Identify which cell holds the provided text, then report its [x, y] central coordinate. 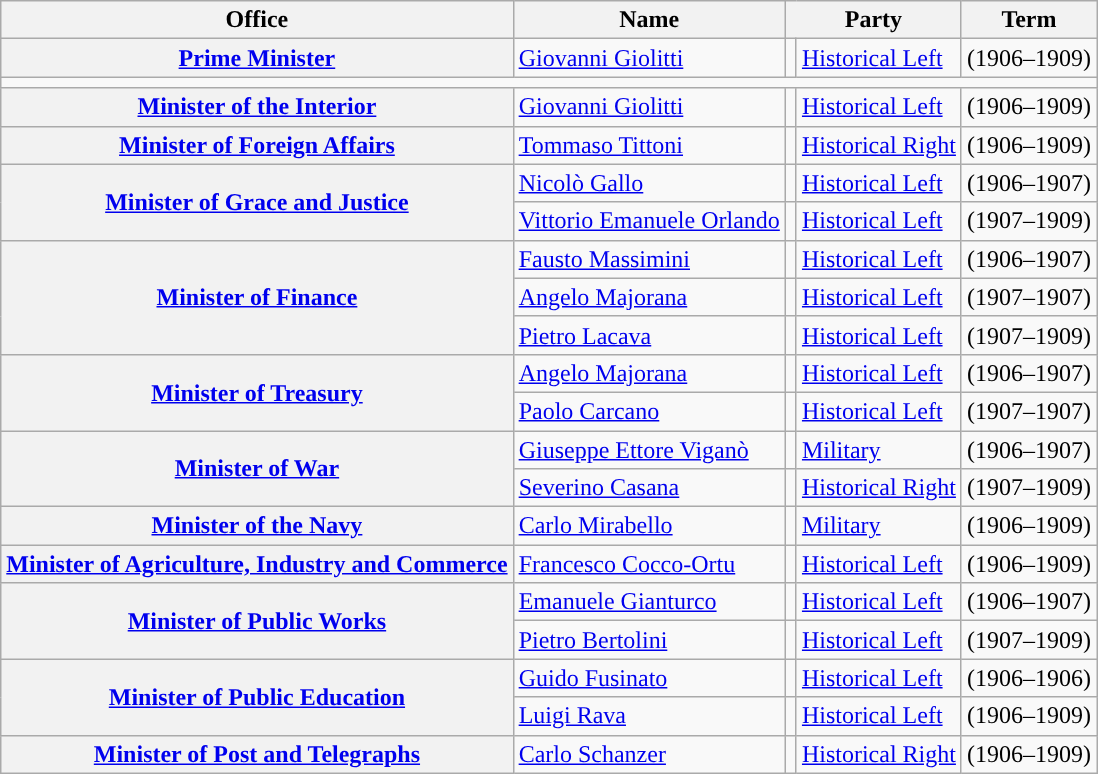
Francesco Cocco-Ortu [649, 564]
Severino Casana [649, 488]
Party [873, 20]
(1906–1906) [1028, 678]
Minister of Grace and Justice [257, 202]
Paolo Carcano [649, 411]
Minister of Treasury [257, 392]
Minister of War [257, 468]
Minister of Foreign Affairs [257, 145]
Minister of Public Works [257, 621]
Emanuele Gianturco [649, 602]
Guido Fusinato [649, 678]
Minister of Finance [257, 297]
Minister of Public Education [257, 697]
Pietro Bertolini [649, 640]
Luigi Rava [649, 716]
Carlo Mirabello [649, 526]
Nicolò Gallo [649, 183]
Term [1028, 20]
Minister of the Navy [257, 526]
Name [649, 20]
Office [257, 20]
Fausto Massimini [649, 259]
Prime Minister [257, 58]
Tommaso Tittoni [649, 145]
Minister of Agriculture, Industry and Commerce [257, 564]
Vittorio Emanuele Orlando [649, 221]
Carlo Schanzer [649, 754]
Minister of the Interior [257, 107]
Giuseppe Ettore Viganò [649, 449]
Minister of Post and Telegraphs [257, 754]
Pietro Lacava [649, 335]
